Capture the cell that displays the provided text and extract its (x, y) central coordinate. 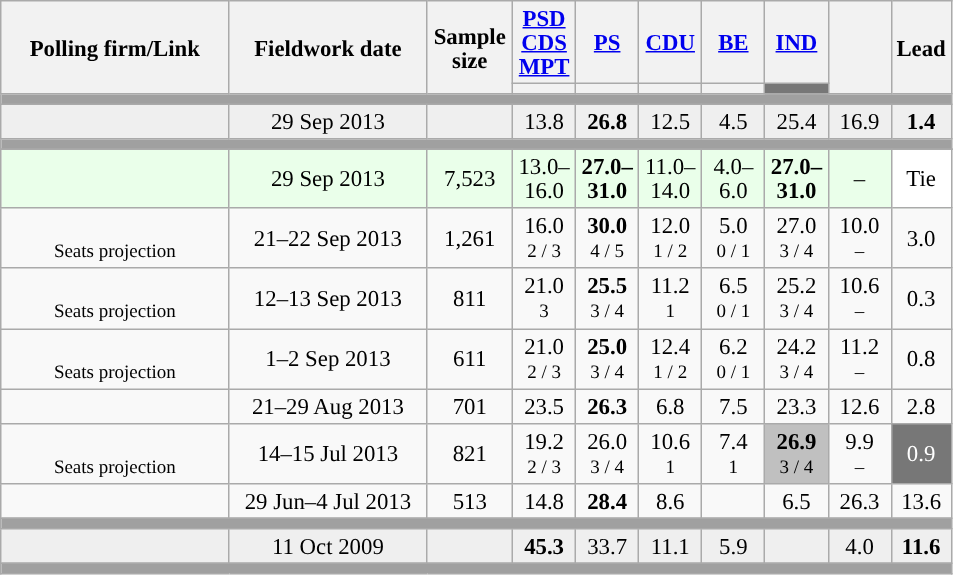
26.93 / 4 (796, 453)
23.5 (544, 406)
6.20 / 1 (734, 359)
6.50 / 1 (734, 299)
14.8 (544, 500)
3.0 (921, 238)
0.9 (921, 453)
24.23 / 4 (796, 359)
6.5 (796, 500)
25.23 / 4 (796, 299)
12.5 (670, 122)
25.53 / 4 (608, 299)
5.00 / 1 (734, 238)
21.0 3 (544, 299)
611 (470, 359)
16.9 (860, 122)
21–29 Aug 2013 (328, 406)
16.0 2 / 3 (544, 238)
Tie (921, 180)
26.8 (608, 122)
11 Oct 2009 (328, 546)
7.5 (734, 406)
PSDCDSMPT (544, 42)
Fieldwork date (328, 48)
11.1 (670, 546)
9.9– (860, 453)
– (860, 180)
Sample size (470, 48)
11.6 (921, 546)
811 (470, 299)
25.4 (796, 122)
12.41 / 2 (670, 359)
11.21 (670, 299)
BE (734, 42)
Lead (921, 48)
IND (796, 42)
4.0–6.0 (734, 180)
1,261 (470, 238)
10.0– (860, 238)
45.3 (544, 546)
33.7 (608, 546)
2.8 (921, 406)
4.5 (734, 122)
29 Jun–4 Jul 2013 (328, 500)
12.01 / 2 (670, 238)
25.03 / 4 (608, 359)
0.3 (921, 299)
21–22 Sep 2013 (328, 238)
30.04 / 5 (608, 238)
12.6 (860, 406)
21.02 / 3 (544, 359)
CDU (670, 42)
19.22 / 3 (544, 453)
4.0 (860, 546)
701 (470, 406)
13.8 (544, 122)
6.8 (670, 406)
12–13 Sep 2013 (328, 299)
7.41 (734, 453)
513 (470, 500)
13.0–16.0 (544, 180)
10.6– (860, 299)
Polling firm/Link (115, 48)
23.3 (796, 406)
13.6 (921, 500)
26.03 / 4 (608, 453)
1.4 (921, 122)
7,523 (470, 180)
8.6 (670, 500)
14–15 Jul 2013 (328, 453)
PS (608, 42)
0.8 (921, 359)
1–2 Sep 2013 (328, 359)
28.4 (608, 500)
27.03 / 4 (796, 238)
5.9 (734, 546)
11.0–14.0 (670, 180)
11.2– (860, 359)
821 (470, 453)
10.61 (670, 453)
